Detect which cell encompasses the target text, then output its (x, y) center coordinate. 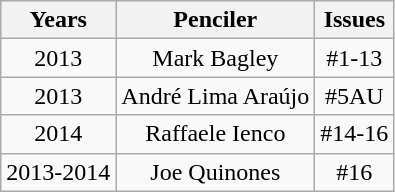
Years (58, 20)
2013-2014 (58, 172)
Raffaele Ienco (216, 134)
#14-16 (354, 134)
#5AU (354, 96)
2014 (58, 134)
André Lima Araújo (216, 96)
#16 (354, 172)
Mark Bagley (216, 58)
Joe Quinones (216, 172)
#1-13 (354, 58)
Issues (354, 20)
Penciler (216, 20)
